Locate the cell with the specified text and output its [x, y] center coordinate. 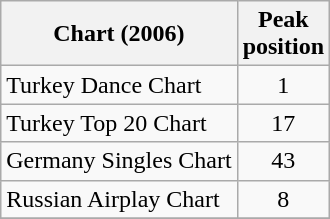
Chart (2006) [119, 34]
43 [283, 161]
Germany Singles Chart [119, 161]
Turkey Dance Chart [119, 85]
8 [283, 199]
Turkey Top 20 Chart [119, 123]
1 [283, 85]
Peakposition [283, 34]
17 [283, 123]
Russian Airplay Chart [119, 199]
